Determine the (x, y) coordinate at the center of the cell enclosing the given text.  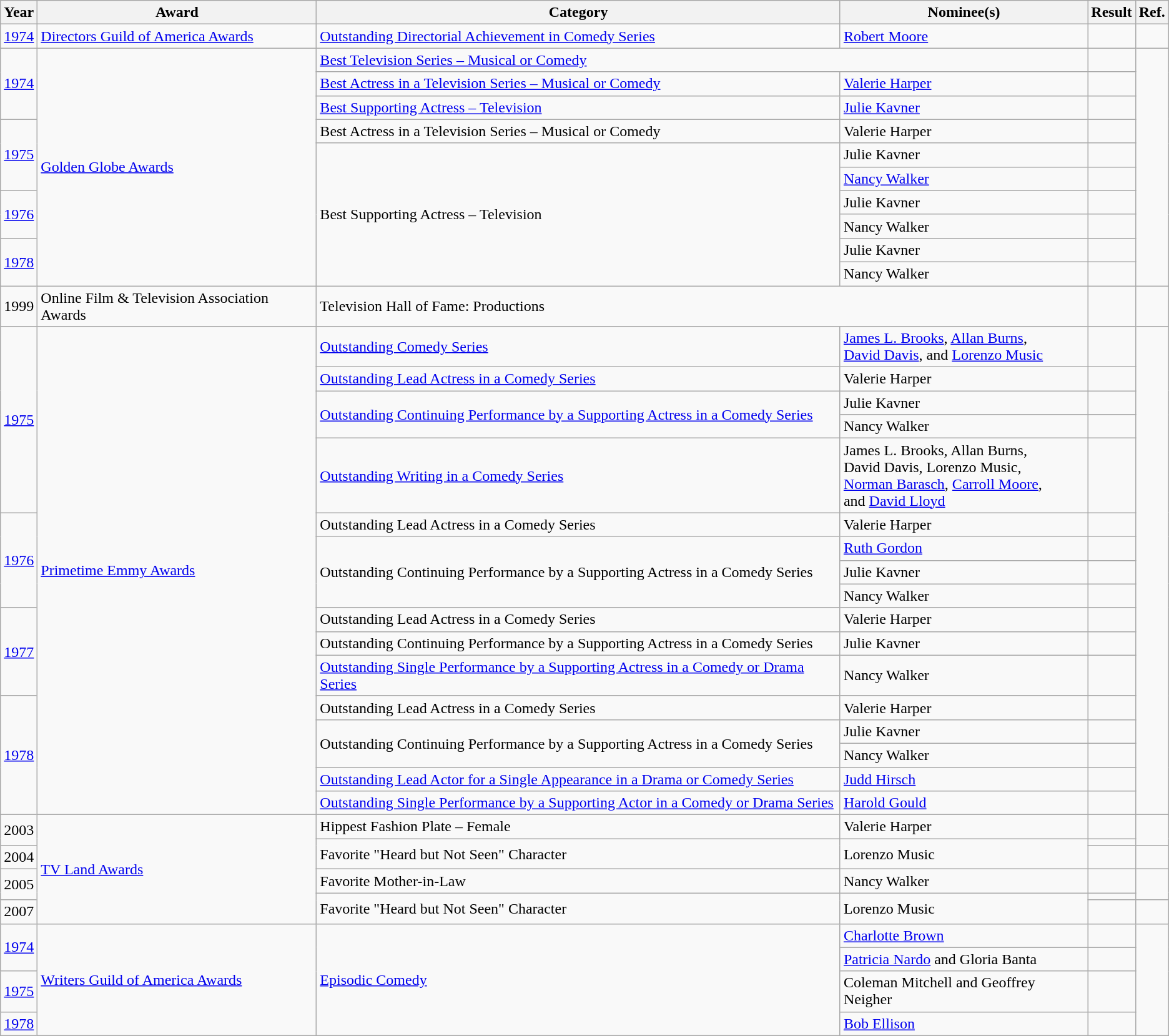
1977 (19, 652)
Online Film & Television Association Awards (177, 306)
Ruth Gordon (964, 548)
James L. Brooks, Allan Burns, David Davis, and Lorenzo Music (964, 347)
2005 (19, 884)
Outstanding Single Performance by a Supporting Actor in a Comedy or Drama Series (578, 803)
2004 (19, 857)
Patricia Nardo and Gloria Banta (964, 959)
Result (1112, 12)
Judd Hirsch (964, 779)
Charlotte Brown (964, 935)
Directors Guild of America Awards (177, 36)
2007 (19, 912)
Bob Ellison (964, 1024)
Year (19, 12)
Outstanding Comedy Series (578, 347)
Category (578, 12)
Award (177, 12)
Favorite Mother-in-Law (578, 881)
Television Hall of Fame: Productions (702, 306)
Writers Guild of America Awards (177, 979)
2003 (19, 831)
Ref. (1152, 12)
Outstanding Directorial Achievement in Comedy Series (578, 36)
1999 (19, 306)
Hippest Fashion Plate – Female (578, 827)
Outstanding Writing in a Comedy Series (578, 476)
James L. Brooks, Allan Burns, David Davis, Lorenzo Music, Norman Barasch, Carroll Moore, and David Lloyd (964, 476)
Nominee(s) (964, 12)
Primetime Emmy Awards (177, 571)
Coleman Mitchell and Geoffrey Neigher (964, 992)
Outstanding Single Performance by a Supporting Actress in a Comedy or Drama Series (578, 676)
Golden Globe Awards (177, 167)
Outstanding Lead Actor for a Single Appearance in a Drama or Comedy Series (578, 779)
Best Television Series – Musical or Comedy (702, 60)
Episodic Comedy (578, 979)
Harold Gould (964, 803)
Robert Moore (964, 36)
TV Land Awards (177, 869)
